Scan for the cell matching the given text and deliver its [x, y] coordinate at center. 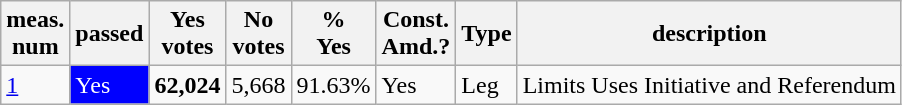
Const.Amd.? [416, 34]
Limits Uses Initiative and Referendum [709, 85]
meas.num [36, 34]
5,668 [258, 85]
Type [486, 34]
passed [110, 34]
1 [36, 85]
Leg [486, 85]
91.63% [334, 85]
Novotes [258, 34]
%Yes [334, 34]
Yesvotes [188, 34]
62,024 [188, 85]
description [709, 34]
